Provide the [x, y] coordinate of the cell's center where the given text is located.  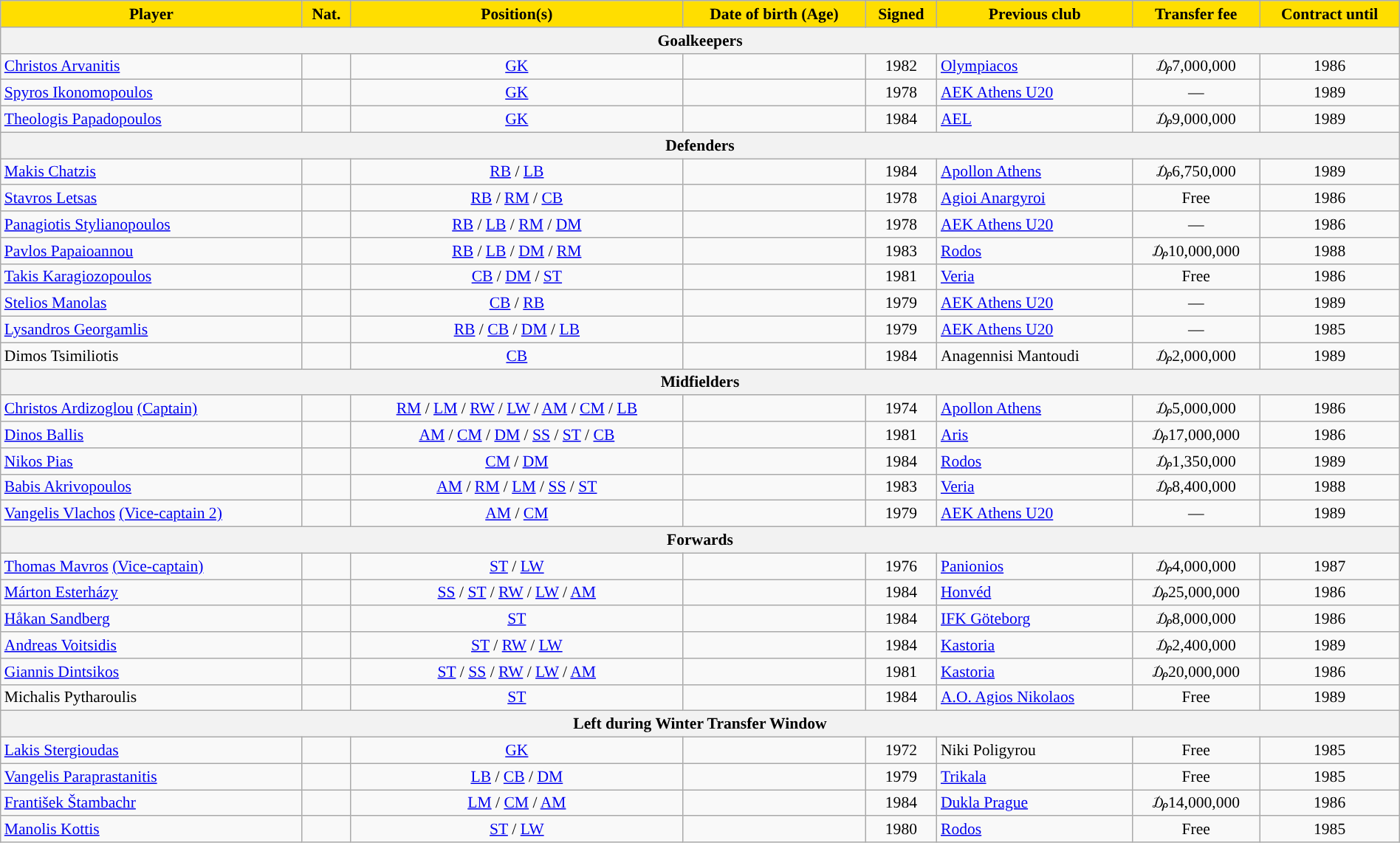
₯6,750,000 [1196, 172]
Thomas Mavros (Vice-captain) [151, 566]
Stavros Letsas [151, 199]
₯20,000,000 [1196, 672]
₯8,400,000 [1196, 487]
₯4,000,000 [1196, 566]
Lakis Stergioudas [151, 751]
Olympiacos [1035, 66]
Giannis Dintsikos [151, 672]
₯8,000,000 [1196, 619]
1987 [1329, 566]
Niki Poligyrou [1035, 751]
₯7,000,000 [1196, 66]
RB / LB / RM / DM [517, 224]
Trikala [1035, 777]
LB / CB / DM [517, 777]
₯10,000,000 [1196, 251]
Manolis Kottis [151, 830]
1976 [901, 566]
Spyros Ikonomopoulos [151, 93]
Vangelis Paraprastanitis [151, 777]
Babis Akrivopoulos [151, 487]
Andreas Voitsidis [151, 645]
Vangelis Vlachos (Vice-captain 2) [151, 514]
Dukla Prague [1035, 803]
Theologis Papadopoulos [151, 120]
A.O. Agios Nikolaos [1035, 698]
Lysandros Georgamlis [151, 330]
₯5,000,000 [1196, 409]
₯17,000,000 [1196, 435]
Márton Esterházy [151, 593]
ST / RW / LW [517, 645]
₯1,350,000 [1196, 461]
Nat. [326, 14]
CB / DM / ST [517, 277]
Håkan Sandberg [151, 619]
RB / LB / DM / RM [517, 251]
Stelios Manolas [151, 303]
RM / LM / RW / LW / AM / CM / LB [517, 409]
Nikos Pias [151, 461]
CM / DM [517, 461]
RB / RM / CB [517, 199]
Forwards [700, 540]
₯25,000,000 [1196, 593]
Transfer fee [1196, 14]
Michalis Pytharoulis [151, 698]
Goalkeepers [700, 41]
ST / SS / RW / LW / AM [517, 672]
AEL [1035, 120]
Pavlos Papaioannou [151, 251]
Takis Karagiozopoulos [151, 277]
Player [151, 14]
Date of birth (Age) [774, 14]
Agioi Anargyroi [1035, 199]
AM / CM [517, 514]
AM / CM / DM / SS / ST / CB [517, 435]
Left during Winter Transfer Window [700, 724]
Christos Arvanitis [151, 66]
Defenders [700, 145]
RB / CB / DM / LB [517, 330]
1972 [901, 751]
Previous club [1035, 14]
Panionios [1035, 566]
Aris [1035, 435]
Makis Chatzis [151, 172]
CB / RB [517, 303]
Dinos Ballis [151, 435]
Christos Ardizoglou (Captain) [151, 409]
₯2,000,000 [1196, 356]
IFK Göteborg [1035, 619]
Contract until [1329, 14]
Signed [901, 14]
₯9,000,000 [1196, 120]
1980 [901, 830]
Honvéd [1035, 593]
₯14,000,000 [1196, 803]
Anagennisi Mantoudi [1035, 356]
LM / CM / AM [517, 803]
RB / LB [517, 172]
1982 [901, 66]
AM / RM / LM / SS / ST [517, 487]
Dimos Tsimiliotis [151, 356]
František Štambachr [151, 803]
Midfielders [700, 382]
1974 [901, 409]
Position(s) [517, 14]
₯2,400,000 [1196, 645]
Panagiotis Stylianopoulos [151, 224]
CB [517, 356]
SS / ST / RW / LW / AM [517, 593]
